Search for the cell housing the specified text and yield its (x, y) center coordinate. 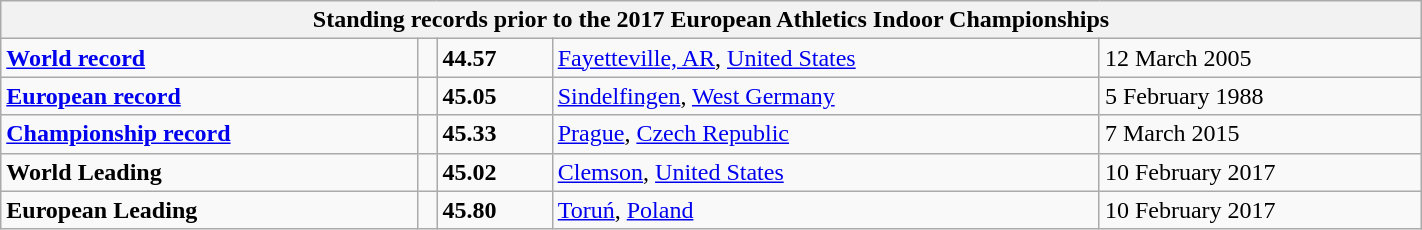
7 March 2015 (1260, 134)
World Leading (210, 172)
12 March 2005 (1260, 58)
45.80 (494, 210)
45.33 (494, 134)
Sindelfingen, West Germany (826, 96)
World record (210, 58)
Fayetteville, AR, United States (826, 58)
45.02 (494, 172)
44.57 (494, 58)
Standing records prior to the 2017 European Athletics Indoor Championships (711, 20)
Clemson, United States (826, 172)
Toruń, Poland (826, 210)
Prague, Czech Republic (826, 134)
European Leading (210, 210)
European record (210, 96)
Championship record (210, 134)
5 February 1988 (1260, 96)
45.05 (494, 96)
